Capture the cell that displays the provided text and extract its (X, Y) central coordinate. 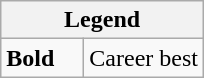
Bold (42, 58)
Career best (144, 58)
Legend (102, 20)
